Capture the cell that displays the provided text and extract its (x, y) central coordinate. 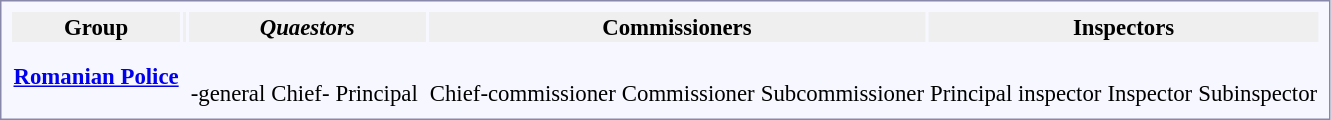
Commissioner (688, 80)
Romanian Police (96, 76)
Commissioners (676, 27)
Principal inspector (1015, 80)
Quaestors (307, 27)
Chief-commissioner (522, 80)
Group (96, 27)
Inspector (1150, 80)
Inspectors (1123, 27)
-general (228, 80)
Chief- (300, 80)
Subcommissioner (842, 80)
Principal (376, 80)
Subinspector (1258, 80)
